Return (x, y) of the center of cell containing provided text 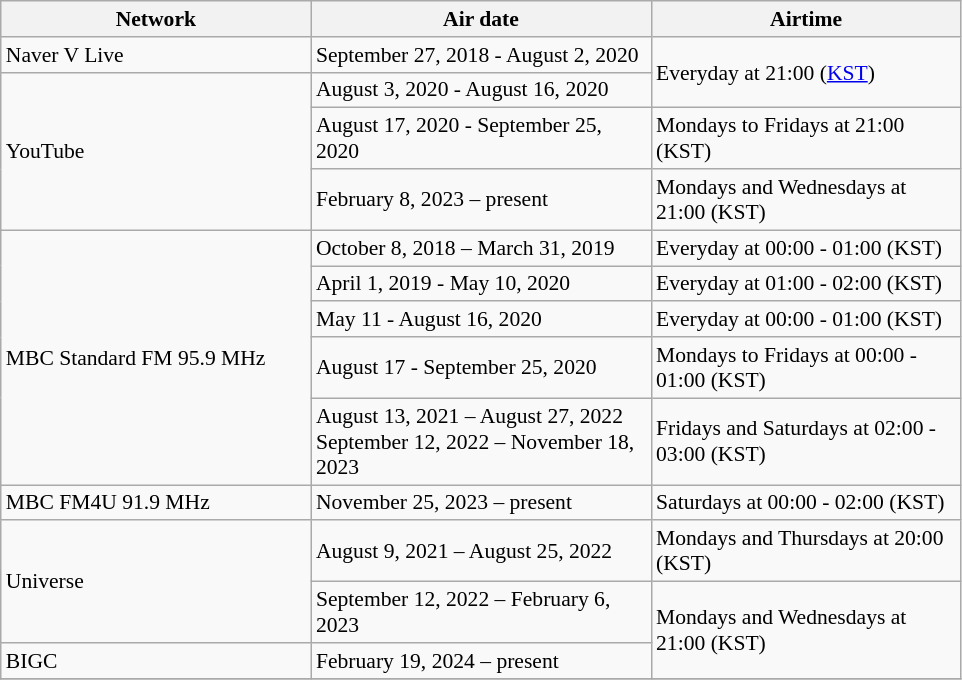
August 9, 2021 – August 25, 2022 (481, 552)
August 13, 2021 – August 27, 2022September 12, 2022 – November 18, 2023 (481, 442)
February 19, 2024 – present (481, 661)
February 8, 2023 – present (481, 200)
September 12, 2022 – February 6, 2023 (481, 612)
Universe (156, 582)
August 17, 2020 - September 25, 2020 (481, 138)
YouTube (156, 151)
November 25, 2023 – present (481, 503)
August 17 - September 25, 2020 (481, 368)
Airtime (806, 19)
Fridays and Saturdays at 02:00 - 03:00 (KST) (806, 442)
Saturdays at 00:00 - 02:00 (KST) (806, 503)
Network (156, 19)
Everyday at 01:00 - 02:00 (KST) (806, 284)
MBC FM4U 91.9 MHz (156, 503)
Air date (481, 19)
May 11 - August 16, 2020 (481, 320)
October 8, 2018 – March 31, 2019 (481, 248)
MBC Standard FM 95.9 MHz (156, 358)
BIGC (156, 661)
August 3, 2020 - August 16, 2020 (481, 90)
Mondays and Thursdays at 20:00 (KST) (806, 552)
Mondays to Fridays at 00:00 - 01:00 (KST) (806, 368)
Naver V Live (156, 55)
April 1, 2019 - May 10, 2020 (481, 284)
Mondays to Fridays at 21:00 (KST) (806, 138)
Everyday at 21:00 (KST) (806, 72)
September 27, 2018 - August 2, 2020 (481, 55)
